Search for the cell housing the specified text and yield its (x, y) center coordinate. 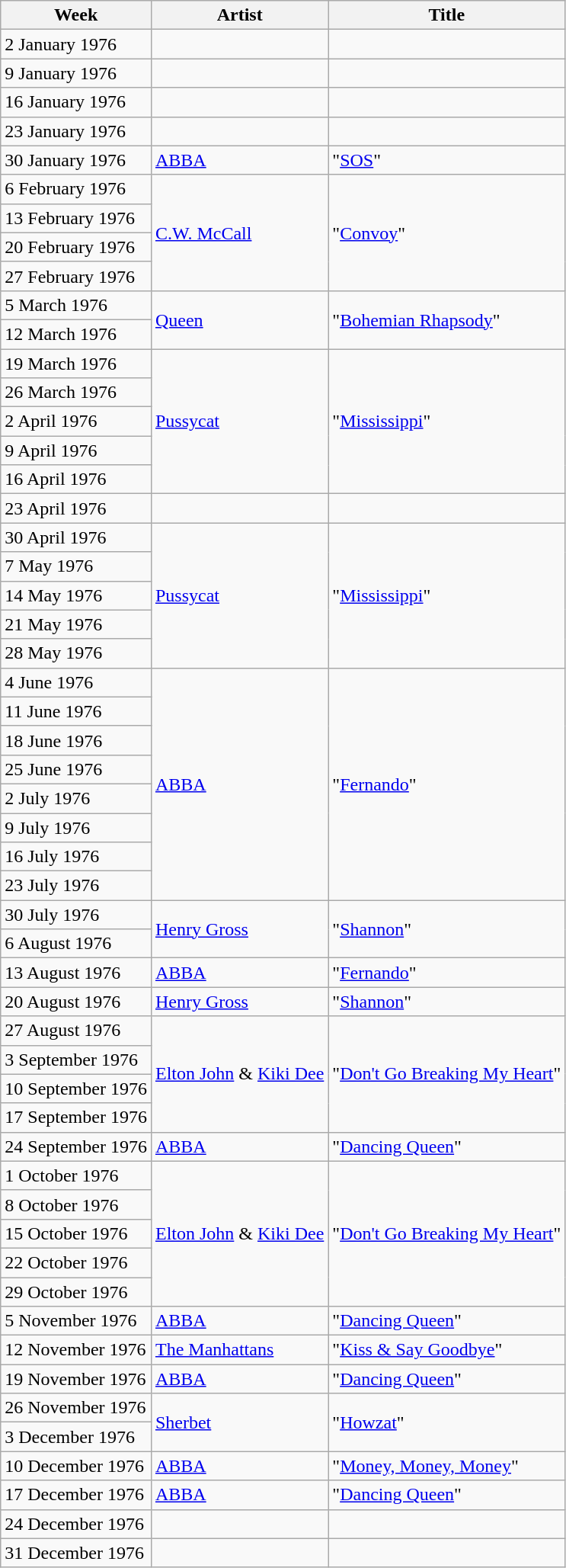
2 January 1976 (76, 44)
13 August 1976 (76, 973)
26 March 1976 (76, 393)
19 November 1976 (76, 1379)
"Money, Money, Money" (446, 1466)
Artist (239, 15)
29 October 1976 (76, 1292)
24 September 1976 (76, 1146)
8 October 1976 (76, 1204)
The Manhattans (239, 1350)
28 May 1976 (76, 653)
"Convoy" (446, 232)
16 January 1976 (76, 102)
"Howzat" (446, 1422)
20 February 1976 (76, 247)
27 February 1976 (76, 276)
Sherbet (239, 1422)
17 December 1976 (76, 1495)
2 July 1976 (76, 798)
Queen (239, 319)
6 August 1976 (76, 944)
22 October 1976 (76, 1262)
12 March 1976 (76, 334)
31 December 1976 (76, 1553)
10 December 1976 (76, 1466)
11 June 1976 (76, 711)
17 September 1976 (76, 1117)
30 July 1976 (76, 915)
7 May 1976 (76, 566)
26 November 1976 (76, 1408)
3 September 1976 (76, 1060)
21 May 1976 (76, 624)
20 August 1976 (76, 1002)
30 January 1976 (76, 160)
3 December 1976 (76, 1437)
15 October 1976 (76, 1233)
19 March 1976 (76, 364)
5 March 1976 (76, 305)
"SOS" (446, 160)
6 February 1976 (76, 189)
9 July 1976 (76, 827)
9 January 1976 (76, 73)
9 April 1976 (76, 451)
16 April 1976 (76, 479)
"Kiss & Say Goodbye" (446, 1350)
10 September 1976 (76, 1089)
1 October 1976 (76, 1175)
12 November 1976 (76, 1350)
2 April 1976 (76, 422)
23 January 1976 (76, 131)
C.W. McCall (239, 232)
27 August 1976 (76, 1031)
13 February 1976 (76, 218)
Title (446, 15)
18 June 1976 (76, 740)
25 June 1976 (76, 769)
23 July 1976 (76, 886)
"Bohemian Rhapsody" (446, 319)
30 April 1976 (76, 537)
Week (76, 15)
5 November 1976 (76, 1321)
4 June 1976 (76, 682)
24 December 1976 (76, 1524)
14 May 1976 (76, 595)
23 April 1976 (76, 508)
16 July 1976 (76, 857)
